Locate the cell with the specified text and output its [X, Y] center coordinate. 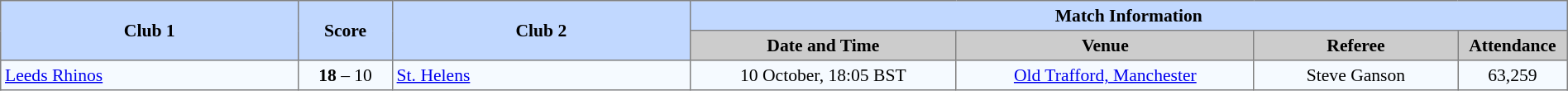
Old Trafford, Manchester [1105, 75]
Club 1 [150, 31]
Club 2 [541, 31]
Referee [1355, 45]
Match Information [1128, 16]
Date and Time [823, 45]
Leeds Rhinos [150, 75]
Attendance [1513, 45]
St. Helens [541, 75]
Steve Ganson [1355, 75]
10 October, 18:05 BST [823, 75]
63,259 [1513, 75]
Score [346, 31]
Venue [1105, 45]
18 – 10 [346, 75]
